Locate the cell with the specified text and output its (x, y) center coordinate. 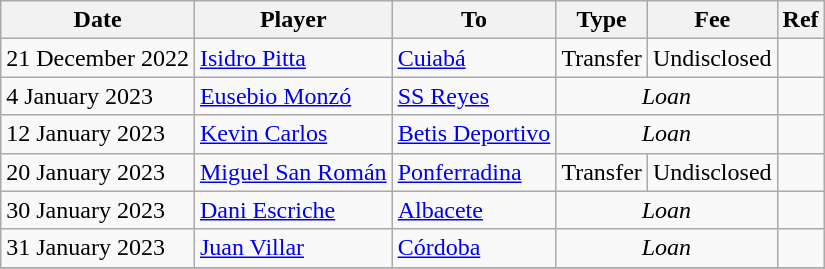
30 January 2023 (98, 210)
Dani Escriche (293, 210)
20 January 2023 (98, 172)
Player (293, 20)
Fee (712, 20)
Miguel San Román (293, 172)
Kevin Carlos (293, 134)
Date (98, 20)
Ponferradina (474, 172)
Betis Deportivo (474, 134)
Juan Villar (293, 248)
31 January 2023 (98, 248)
12 January 2023 (98, 134)
Córdoba (474, 248)
To (474, 20)
21 December 2022 (98, 58)
4 January 2023 (98, 96)
Eusebio Monzó (293, 96)
Albacete (474, 210)
Cuiabá (474, 58)
Ref (800, 20)
Type (602, 20)
Isidro Pitta (293, 58)
SS Reyes (474, 96)
